Determine the (x, y) coordinate at the center of the cell enclosing the given text.  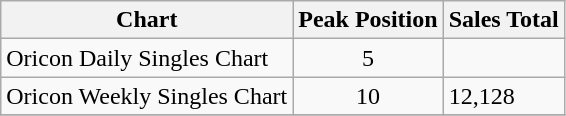
5 (368, 58)
10 (368, 96)
Sales Total (504, 20)
Oricon Weekly Singles Chart (147, 96)
Oricon Daily Singles Chart (147, 58)
Peak Position (368, 20)
12,128 (504, 96)
Chart (147, 20)
